Pinpoint the cell where the given text exists, returning its (x, y) midpoint coordinate. 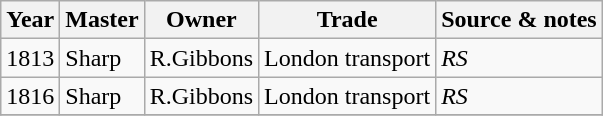
1813 (30, 58)
Trade (348, 20)
Source & notes (520, 20)
Master (102, 20)
1816 (30, 96)
Year (30, 20)
Owner (201, 20)
